Return the (X, Y) coordinate for the center point of the cell that contains the specified text.  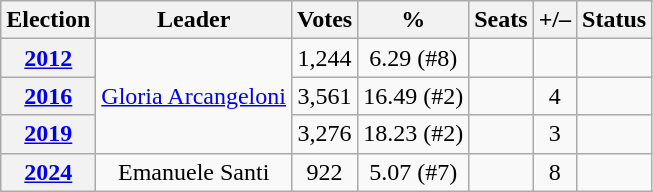
% (414, 20)
3,561 (324, 96)
Emanuele Santi (194, 172)
3,276 (324, 134)
Gloria Arcangeloni (194, 96)
Seats (501, 20)
18.23 (#2) (414, 134)
+/– (554, 20)
1,244 (324, 58)
922 (324, 172)
Votes (324, 20)
Election (48, 20)
4 (554, 96)
2012 (48, 58)
6.29 (#8) (414, 58)
2019 (48, 134)
2024 (48, 172)
16.49 (#2) (414, 96)
Status (614, 20)
3 (554, 134)
8 (554, 172)
Leader (194, 20)
2016 (48, 96)
5.07 (#7) (414, 172)
